Pinpoint the cell where the given text exists, returning its [x, y] midpoint coordinate. 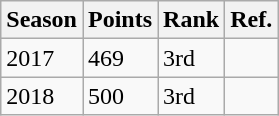
Rank [192, 20]
2018 [42, 96]
Season [42, 20]
2017 [42, 58]
469 [120, 58]
Points [120, 20]
Ref. [252, 20]
500 [120, 96]
